For the text-containing cell, return its midpoint in (X, Y) coordinate format. 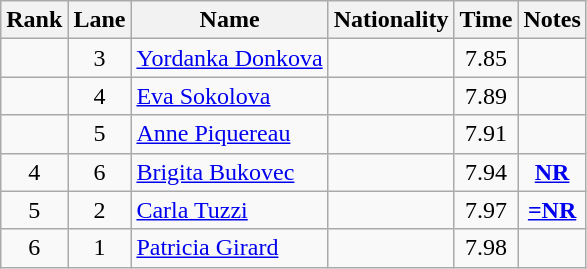
Brigita Bukovec (230, 172)
Time (486, 20)
Notes (552, 20)
7.94 (486, 172)
Name (230, 20)
Rank (34, 20)
7.91 (486, 134)
Anne Piquereau (230, 134)
7.89 (486, 96)
Lane (100, 20)
Yordanka Donkova (230, 58)
3 (100, 58)
Nationality (391, 20)
7.85 (486, 58)
7.97 (486, 210)
NR (552, 172)
1 (100, 248)
Eva Sokolova (230, 96)
Carla Tuzzi (230, 210)
7.98 (486, 248)
2 (100, 210)
=NR (552, 210)
Patricia Girard (230, 248)
